Output the (x, y) coordinate of the center of the cell containing the given text.  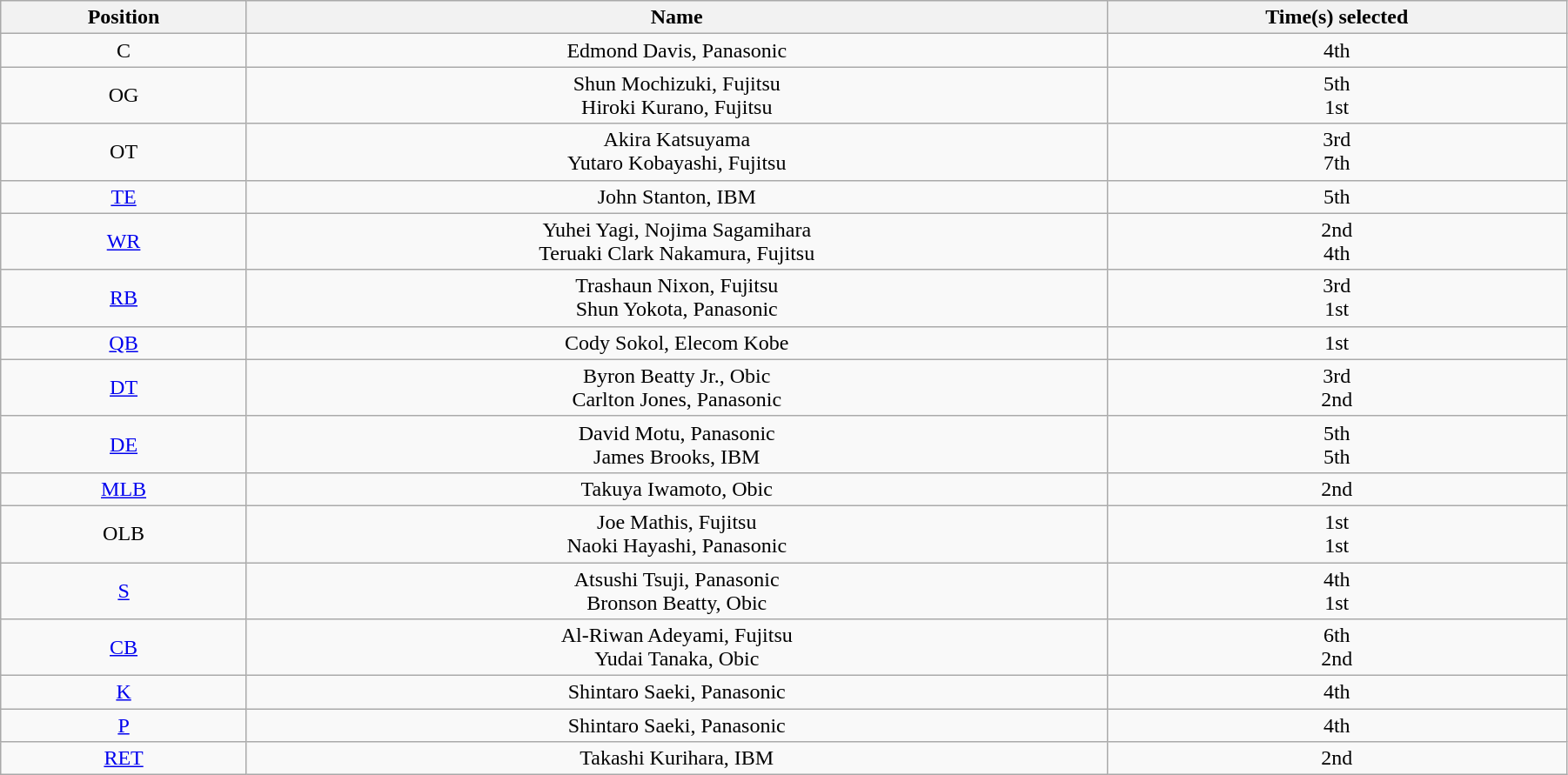
Time(s) selected (1337, 17)
DE (124, 444)
1st (1337, 343)
Atsushi Tsuji, PanasonicBronson Beatty, Obic (677, 590)
Al-Riwan Adeyami, FujitsuYudai Tanaka, Obic (677, 647)
K (124, 692)
OT (124, 151)
MLB (124, 489)
TE (124, 197)
OLB (124, 534)
5th (1337, 197)
C (124, 50)
1st1st (1337, 534)
Shun Mochizuki, FujitsuHiroki Kurano, Fujitsu (677, 96)
RB (124, 297)
DT (124, 388)
Position (124, 17)
OG (124, 96)
Edmond Davis, Panasonic (677, 50)
4th1st (1337, 590)
Takashi Kurihara, IBM (677, 758)
John Stanton, IBM (677, 197)
3rd7th (1337, 151)
Name (677, 17)
6th2nd (1337, 647)
5th5th (1337, 444)
Joe Mathis, FujitsuNaoki Hayashi, Panasonic (677, 534)
Cody Sokol, Elecom Kobe (677, 343)
Byron Beatty Jr., ObicCarlton Jones, Panasonic (677, 388)
Akira KatsuyamaYutaro Kobayashi, Fujitsu (677, 151)
QB (124, 343)
Takuya Iwamoto, Obic (677, 489)
Trashaun Nixon, FujitsuShun Yokota, Panasonic (677, 297)
WR (124, 242)
RET (124, 758)
CB (124, 647)
3rd2nd (1337, 388)
S (124, 590)
5th1st (1337, 96)
David Motu, PanasonicJames Brooks, IBM (677, 444)
2nd4th (1337, 242)
P (124, 725)
Yuhei Yagi, Nojima SagamiharaTeruaki Clark Nakamura, Fujitsu (677, 242)
3rd1st (1337, 297)
